Extract the (X, Y) coordinate from the center of the cell holding the provided text.  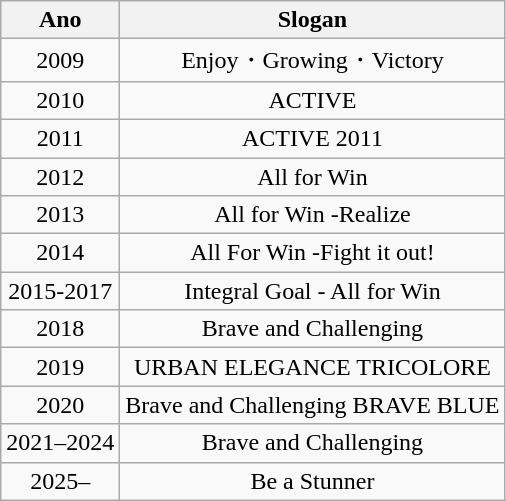
2025– (60, 481)
ACTIVE (312, 100)
2020 (60, 405)
2019 (60, 367)
All for Win -Realize (312, 215)
Ano (60, 20)
Be a Stunner (312, 481)
2010 (60, 100)
2011 (60, 138)
2021–2024 (60, 443)
URBAN ELEGANCE TRICOLORE (312, 367)
2013 (60, 215)
All For Win -Fight it out! (312, 253)
Enjoy・Growing・Victory (312, 60)
2009 (60, 60)
All for Win (312, 177)
Brave and Challenging BRAVE BLUE (312, 405)
Integral Goal - All for Win (312, 291)
Slogan (312, 20)
2012 (60, 177)
ACTIVE 2011 (312, 138)
2015-2017 (60, 291)
2014 (60, 253)
2018 (60, 329)
